From the cell containing the given text, extract its center point as [X, Y] coordinate. 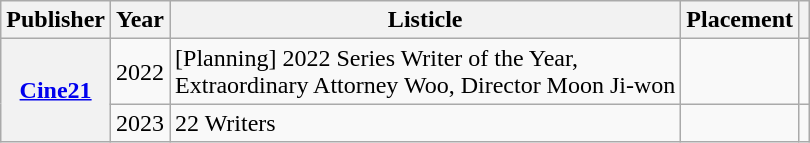
2023 [140, 123]
Cine21 [56, 90]
2022 [140, 72]
Placement [740, 20]
Year [140, 20]
[Planning] 2022 Series Writer of the Year,Extraordinary Attorney Woo, Director Moon Ji-won [426, 72]
Listicle [426, 20]
22 Writers [426, 123]
Publisher [56, 20]
